Provide the (X, Y) coordinate of the cell's center where the given text is located.  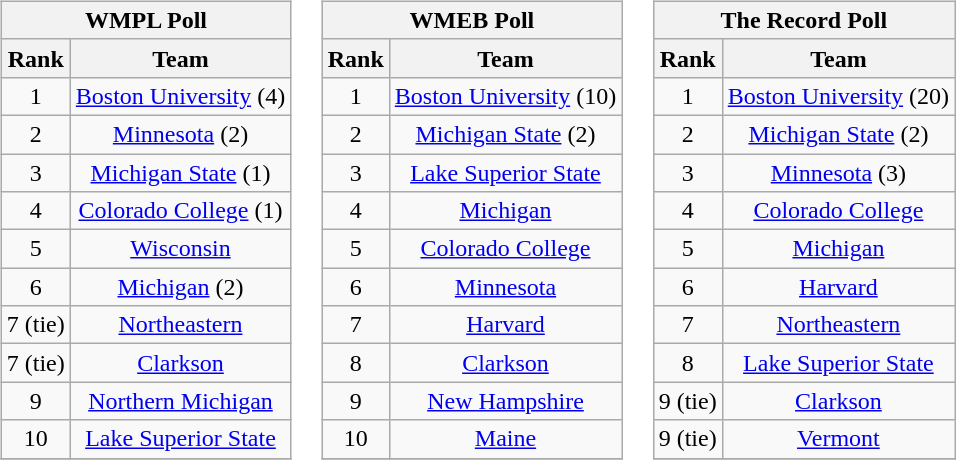
Wisconsin (180, 249)
Minnesota (2) (180, 134)
Minnesota (505, 287)
WMEB Poll (472, 20)
Boston University (4) (180, 96)
Vermont (838, 439)
Michigan State (1) (180, 173)
The Record Poll (804, 20)
Boston University (10) (505, 96)
Maine (505, 439)
Colorado College (1) (180, 211)
Minnesota (3) (838, 173)
Northern Michigan (180, 401)
Michigan (2) (180, 287)
Boston University (20) (838, 96)
New Hampshire (505, 401)
WMPL Poll (146, 20)
